Pinpoint the cell where the given text exists, returning its [x, y] midpoint coordinate. 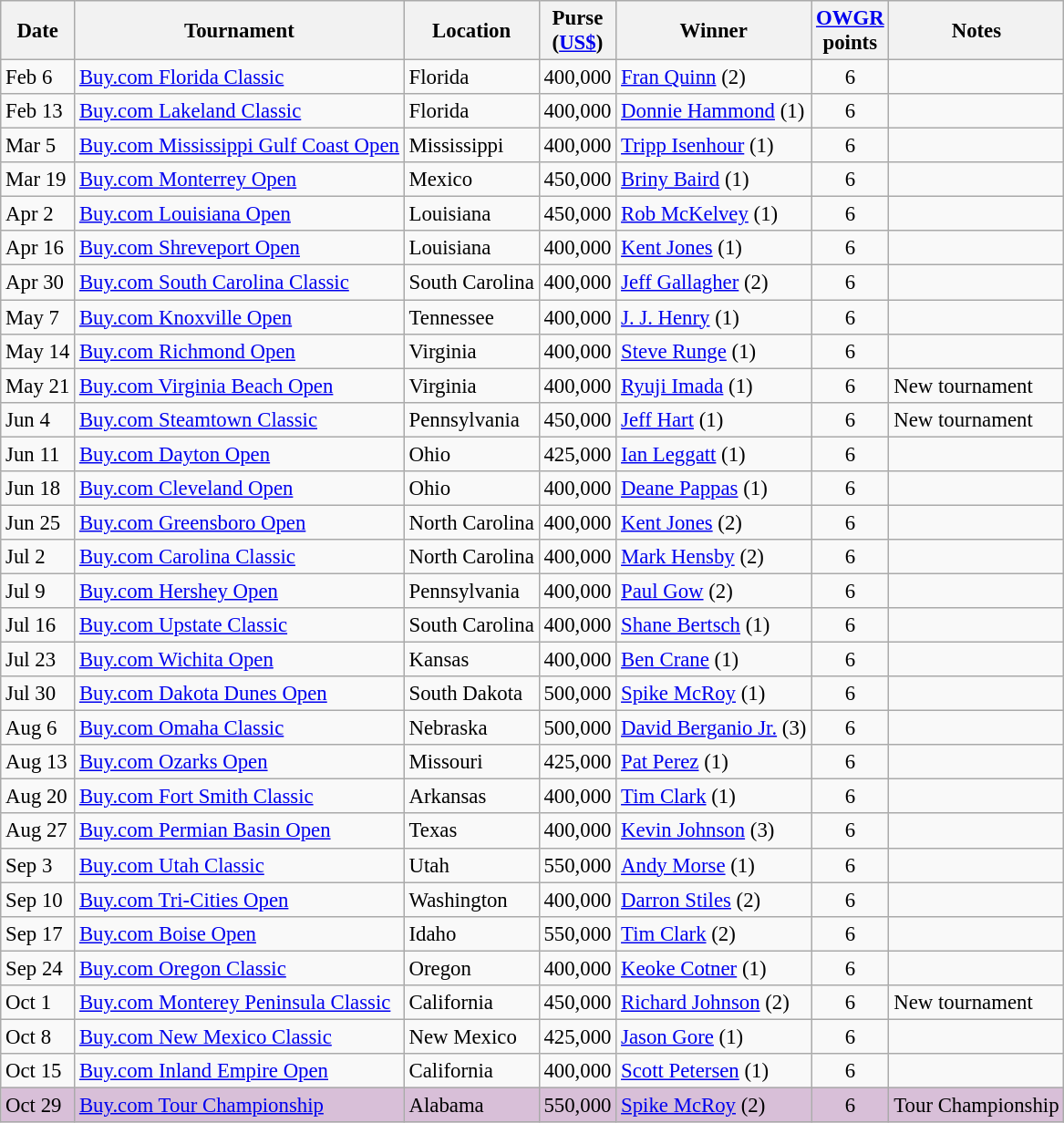
Jun 4 [38, 419]
Feb 13 [38, 111]
Sep 17 [38, 933]
Jul 23 [38, 660]
Buy.com Fort Smith Classic [240, 797]
May 7 [38, 317]
Sep 10 [38, 900]
Kansas [471, 660]
Oct 8 [38, 1036]
Buy.com Shreveport Open [240, 249]
Buy.com Dakota Dunes Open [240, 694]
Buy.com Hershey Open [240, 591]
Buy.com Lakeland Classic [240, 111]
Utah [471, 865]
Jul 16 [38, 625]
Rob McKelvey (1) [714, 214]
May 14 [38, 351]
Notes [976, 31]
Tennessee [471, 317]
J. J. Henry (1) [714, 317]
Mexico [471, 180]
Buy.com Mississippi Gulf Coast Open [240, 146]
Buy.com Florida Classic [240, 77]
Pat Perez (1) [714, 762]
Jeff Gallagher (2) [714, 283]
Buy.com Boise Open [240, 933]
Aug 13 [38, 762]
Keoke Cotner (1) [714, 968]
Buy.com Virginia Beach Open [240, 386]
May 21 [38, 386]
Buy.com Monterrey Open [240, 180]
Darron Stiles (2) [714, 900]
Oct 15 [38, 1071]
Jul 9 [38, 591]
Texas [471, 831]
Shane Bertsch (1) [714, 625]
Buy.com Steamtown Classic [240, 419]
Jul 30 [38, 694]
Buy.com South Carolina Classic [240, 283]
OWGRpoints [850, 31]
Aug 20 [38, 797]
Buy.com Carolina Classic [240, 557]
Alabama [471, 1105]
Missouri [471, 762]
Jun 18 [38, 489]
Jeff Hart (1) [714, 419]
Buy.com Oregon Classic [240, 968]
Scott Petersen (1) [714, 1071]
Sep 3 [38, 865]
Paul Gow (2) [714, 591]
Mar 5 [38, 146]
Spike McRoy (2) [714, 1105]
South Dakota [471, 694]
Kent Jones (1) [714, 249]
Tournament [240, 31]
Buy.com Upstate Classic [240, 625]
Apr 2 [38, 214]
Tim Clark (1) [714, 797]
Richard Johnson (2) [714, 1003]
Purse(US$) [578, 31]
Mark Hensby (2) [714, 557]
Tripp Isenhour (1) [714, 146]
Oregon [471, 968]
Buy.com Cleveland Open [240, 489]
Ben Crane (1) [714, 660]
Apr 30 [38, 283]
Ian Leggatt (1) [714, 454]
Buy.com Tri-Cities Open [240, 900]
Deane Pappas (1) [714, 489]
Buy.com Dayton Open [240, 454]
Briny Baird (1) [714, 180]
Winner [714, 31]
Aug 6 [38, 728]
Jason Gore (1) [714, 1036]
Buy.com Knoxville Open [240, 317]
Aug 27 [38, 831]
Buy.com Greensboro Open [240, 522]
Arkansas [471, 797]
Buy.com Permian Basin Open [240, 831]
Buy.com Utah Classic [240, 865]
Buy.com Louisiana Open [240, 214]
Fran Quinn (2) [714, 77]
Date [38, 31]
Ryuji Imada (1) [714, 386]
Jun 11 [38, 454]
Kevin Johnson (3) [714, 831]
Buy.com Omaha Classic [240, 728]
Buy.com Monterey Peninsula Classic [240, 1003]
Oct 29 [38, 1105]
Buy.com Wichita Open [240, 660]
David Berganio Jr. (3) [714, 728]
Andy Morse (1) [714, 865]
Feb 6 [38, 77]
Buy.com Ozarks Open [240, 762]
Tim Clark (2) [714, 933]
Kent Jones (2) [714, 522]
Buy.com Tour Championship [240, 1105]
Jun 25 [38, 522]
Steve Runge (1) [714, 351]
Buy.com New Mexico Classic [240, 1036]
Location [471, 31]
Washington [471, 900]
Idaho [471, 933]
Nebraska [471, 728]
Mar 19 [38, 180]
New Mexico [471, 1036]
Buy.com Richmond Open [240, 351]
Donnie Hammond (1) [714, 111]
Spike McRoy (1) [714, 694]
Sep 24 [38, 968]
Jul 2 [38, 557]
Apr 16 [38, 249]
Oct 1 [38, 1003]
Mississippi [471, 146]
Buy.com Inland Empire Open [240, 1071]
Tour Championship [976, 1105]
